Search for the cell housing the specified text and yield its [X, Y] center coordinate. 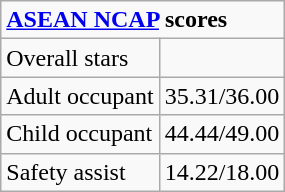
44.44/49.00 [222, 134]
ASEAN NCAP scores [143, 20]
Child occupant [80, 134]
Adult occupant [80, 96]
Safety assist [80, 172]
35.31/36.00 [222, 96]
14.22/18.00 [222, 172]
Overall stars [80, 58]
